Locate the cell with the specified text and output its (X, Y) center coordinate. 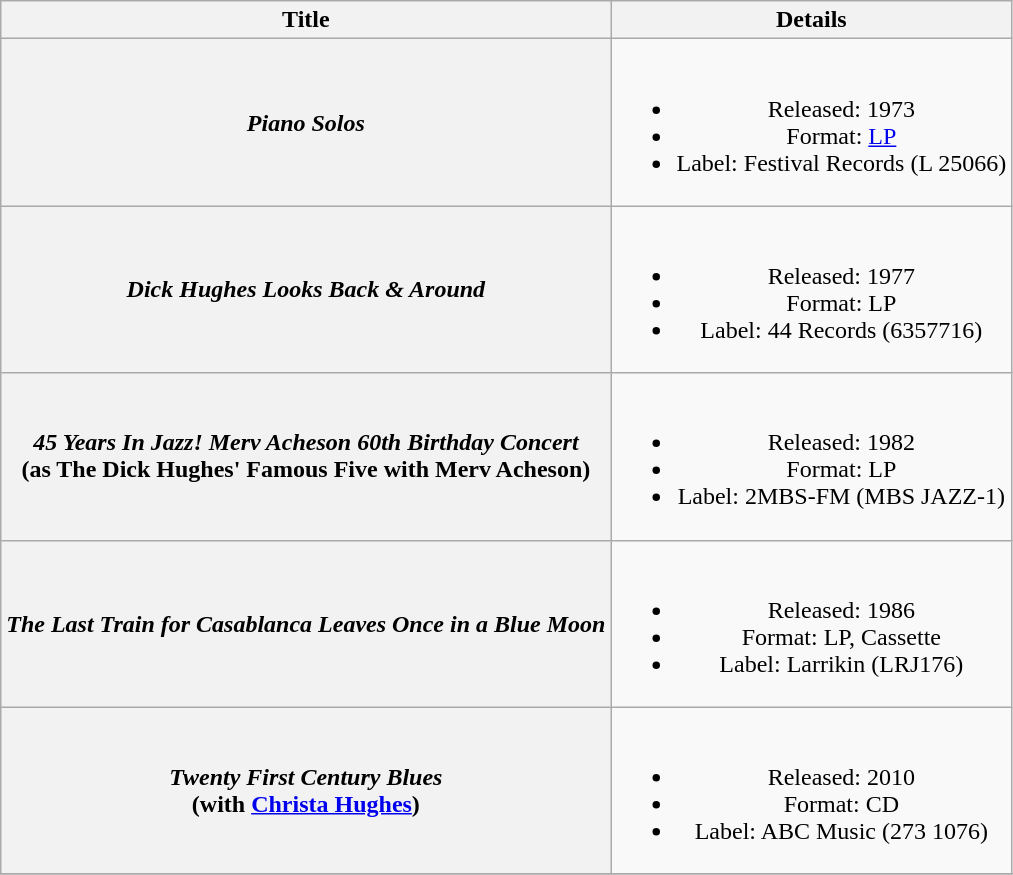
Released: 1973Format: LPLabel: Festival Records (L 25066) (812, 122)
The Last Train for Casablanca Leaves Once in a Blue Moon (306, 624)
Dick Hughes Looks Back & Around (306, 290)
Twenty First Century Blues (with Christa Hughes) (306, 790)
Details (812, 20)
Piano Solos (306, 122)
Title (306, 20)
Released: 1986Format: LP, CassetteLabel: Larrikin (LRJ176) (812, 624)
Released: 1977Format: LPLabel: 44 Records (6357716) (812, 290)
Released: 2010Format: CDLabel: ABC Music (273 1076) (812, 790)
45 Years In Jazz! Merv Acheson 60th Birthday Concert (as The Dick Hughes' Famous Five with Merv Acheson) (306, 456)
Released: 1982Format: LPLabel: 2MBS-FM (MBS JAZZ-1) (812, 456)
